From the cell containing the given text, extract its center point as [X, Y] coordinate. 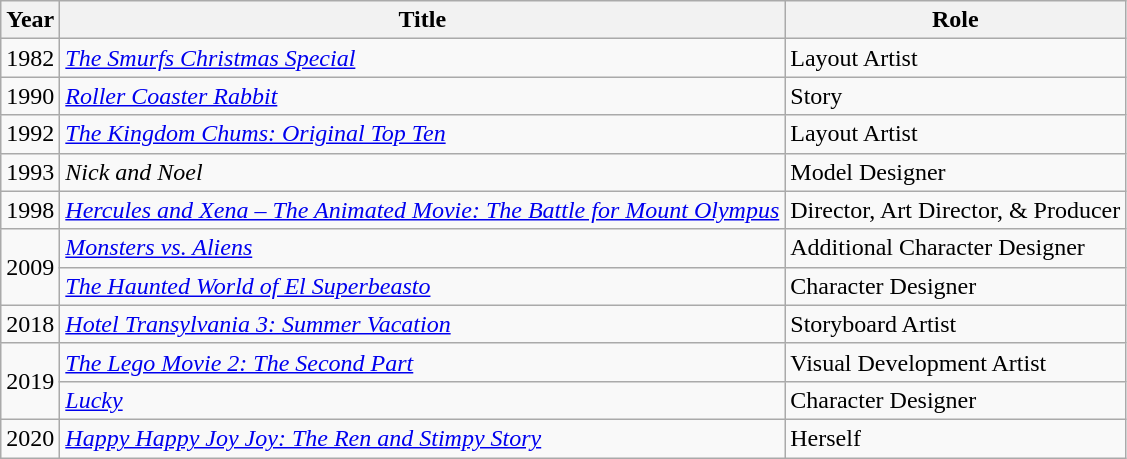
Director, Art Director, & Producer [956, 210]
Happy Happy Joy Joy: The Ren and Stimpy Story [422, 438]
Story [956, 96]
Title [422, 20]
The Kingdom Chums: Original Top Ten [422, 134]
Role [956, 20]
2018 [30, 324]
1992 [30, 134]
Herself [956, 438]
Hotel Transylvania 3: Summer Vacation [422, 324]
The Smurfs Christmas Special [422, 58]
Lucky [422, 400]
1993 [30, 172]
Model Designer [956, 172]
Year [30, 20]
2009 [30, 267]
Additional Character Designer [956, 248]
1990 [30, 96]
1998 [30, 210]
Visual Development Artist [956, 362]
Hercules and Xena – The Animated Movie: The Battle for Mount Olympus [422, 210]
2020 [30, 438]
Storyboard Artist [956, 324]
The Lego Movie 2: The Second Part [422, 362]
Nick and Noel [422, 172]
Monsters vs. Aliens [422, 248]
2019 [30, 381]
Roller Coaster Rabbit [422, 96]
The Haunted World of El Superbeasto [422, 286]
1982 [30, 58]
